Find where the given text appears and provide that cell's center as [x, y] coordinate. 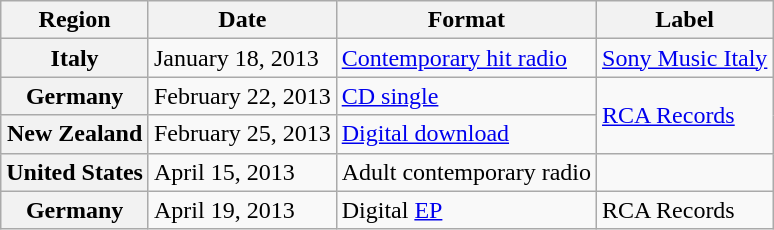
Adult contemporary radio [466, 172]
New Zealand [75, 134]
January 18, 2013 [242, 58]
United States [75, 172]
Contemporary hit radio [466, 58]
Date [242, 20]
February 22, 2013 [242, 96]
Format [466, 20]
Digital EP [466, 210]
February 25, 2013 [242, 134]
April 19, 2013 [242, 210]
CD single [466, 96]
Sony Music Italy [685, 58]
April 15, 2013 [242, 172]
Digital download [466, 134]
Region [75, 20]
Italy [75, 58]
Label [685, 20]
